Scan for the cell matching the given text and deliver its [X, Y] coordinate at center. 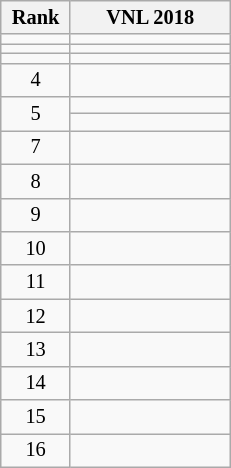
Rank [36, 17]
VNL 2018 [150, 17]
4 [36, 80]
15 [36, 417]
14 [36, 383]
11 [36, 282]
9 [36, 215]
16 [36, 450]
13 [36, 349]
12 [36, 316]
8 [36, 181]
7 [36, 147]
10 [36, 248]
5 [36, 114]
